Capture the cell that displays the provided text and extract its [X, Y] central coordinate. 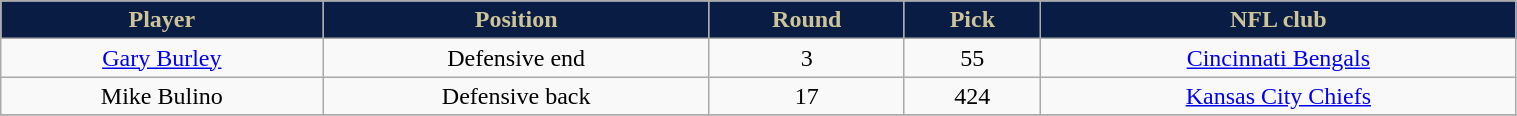
17 [806, 96]
Position [516, 20]
Cincinnati Bengals [1278, 58]
Kansas City Chiefs [1278, 96]
Gary Burley [162, 58]
Defensive back [516, 96]
NFL club [1278, 20]
55 [972, 58]
Mike Bulino [162, 96]
3 [806, 58]
424 [972, 96]
Pick [972, 20]
Round [806, 20]
Player [162, 20]
Defensive end [516, 58]
